Detect which cell encompasses the target text, then output its (X, Y) center coordinate. 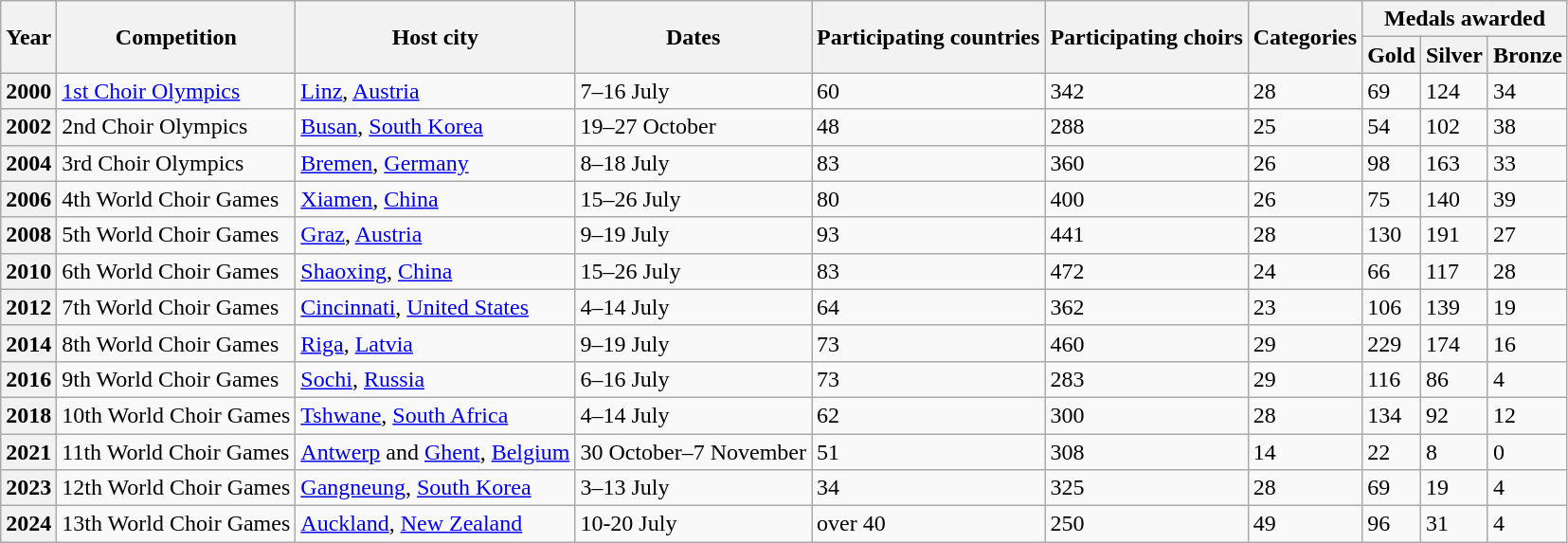
2014 (28, 343)
98 (1392, 163)
Gold (1392, 55)
1st Choir Olympics (176, 91)
Busan, South Korea (436, 127)
2000 (28, 91)
48 (928, 127)
27 (1527, 235)
288 (1146, 127)
360 (1146, 163)
163 (1453, 163)
Silver (1453, 55)
Sochi, Russia (436, 379)
Participating choirs (1146, 37)
130 (1392, 235)
11th World Choir Games (176, 452)
Bremen, Germany (436, 163)
22 (1392, 452)
10-20 July (694, 524)
8 (1453, 452)
2016 (28, 379)
14 (1305, 452)
2021 (28, 452)
308 (1146, 452)
Riga, Latvia (436, 343)
300 (1146, 415)
362 (1146, 307)
38 (1527, 127)
441 (1146, 235)
49 (1305, 524)
6–16 July (694, 379)
over 40 (928, 524)
3–13 July (694, 488)
5th World Choir Games (176, 235)
140 (1453, 199)
2004 (28, 163)
7–16 July (694, 91)
283 (1146, 379)
4th World Choir Games (176, 199)
12th World Choir Games (176, 488)
116 (1392, 379)
106 (1392, 307)
Xiamen, China (436, 199)
31 (1453, 524)
92 (1453, 415)
124 (1453, 91)
Competition (176, 37)
24 (1305, 271)
102 (1453, 127)
2008 (28, 235)
2018 (28, 415)
Shaoxing, China (436, 271)
80 (928, 199)
325 (1146, 488)
134 (1392, 415)
Dates (694, 37)
Gangneung, South Korea (436, 488)
19–27 October (694, 127)
Tshwane, South Africa (436, 415)
93 (928, 235)
8th World Choir Games (176, 343)
250 (1146, 524)
Participating countries (928, 37)
16 (1527, 343)
2024 (28, 524)
23 (1305, 307)
64 (928, 307)
33 (1527, 163)
Linz, Austria (436, 91)
0 (1527, 452)
51 (928, 452)
342 (1146, 91)
9th World Choir Games (176, 379)
6th World Choir Games (176, 271)
54 (1392, 127)
Year (28, 37)
2nd Choir Olympics (176, 127)
2006 (28, 199)
7th World Choir Games (176, 307)
2002 (28, 127)
96 (1392, 524)
Cincinnati, United States (436, 307)
Auckland, New Zealand (436, 524)
39 (1527, 199)
10th World Choir Games (176, 415)
2023 (28, 488)
191 (1453, 235)
13th World Choir Games (176, 524)
8–18 July (694, 163)
66 (1392, 271)
400 (1146, 199)
12 (1527, 415)
3rd Choir Olympics (176, 163)
Medals awarded (1465, 19)
460 (1146, 343)
Categories (1305, 37)
60 (928, 91)
Host city (436, 37)
229 (1392, 343)
30 October–7 November (694, 452)
139 (1453, 307)
2010 (28, 271)
174 (1453, 343)
Graz, Austria (436, 235)
472 (1146, 271)
25 (1305, 127)
Antwerp and Ghent, Belgium (436, 452)
86 (1453, 379)
117 (1453, 271)
75 (1392, 199)
Bronze (1527, 55)
2012 (28, 307)
62 (928, 415)
